Locate the cell with the specified text and output its (X, Y) center coordinate. 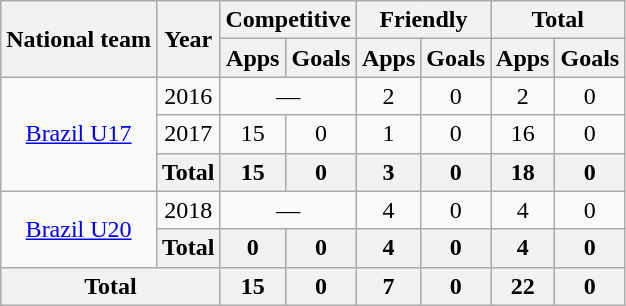
7 (388, 286)
Friendly (423, 20)
Brazil U20 (79, 229)
2018 (188, 210)
2017 (188, 134)
16 (523, 134)
Competitive (288, 20)
18 (523, 172)
22 (523, 286)
Year (188, 39)
3 (388, 172)
2016 (188, 96)
Brazil U17 (79, 134)
1 (388, 134)
National team (79, 39)
